Locate the cell with the specified text and output its (X, Y) center coordinate. 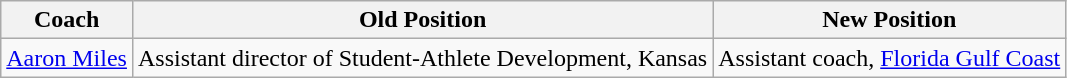
Assistant director of Student-Athlete Development, Kansas (422, 58)
Aaron Miles (67, 58)
Coach (67, 20)
Assistant coach, Florida Gulf Coast (890, 58)
New Position (890, 20)
Old Position (422, 20)
